Return the [X, Y] coordinate for the center point of the cell that contains the specified text.  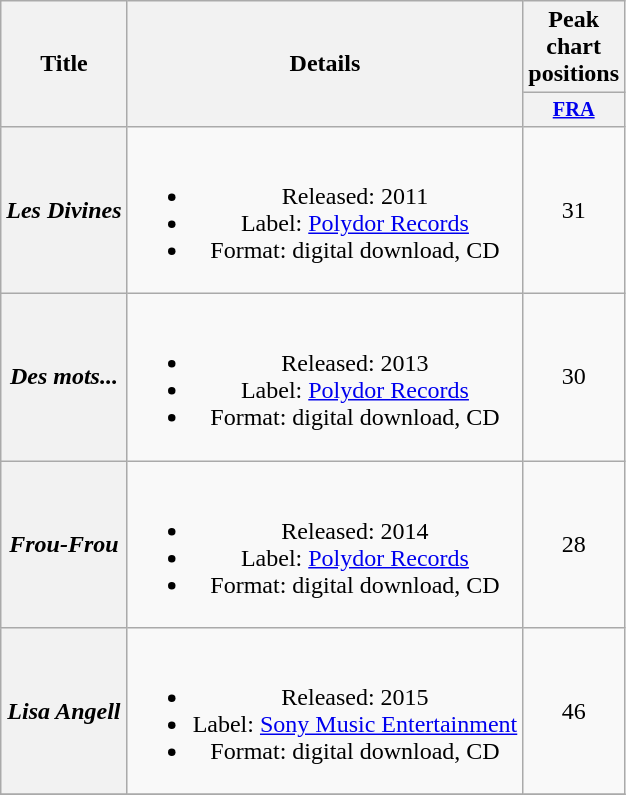
30 [574, 378]
Frou-Frou [64, 544]
Details [325, 64]
Lisa Angell [64, 712]
Released: 2014Label: Polydor RecordsFormat: digital download, CD [325, 544]
Released: 2011Label: Polydor RecordsFormat: digital download, CD [325, 210]
FRA [574, 110]
Les Divines [64, 210]
Released: 2015Label: Sony Music EntertainmentFormat: digital download, CD [325, 712]
46 [574, 712]
Peak chart positions [574, 47]
Des mots... [64, 378]
Title [64, 64]
Released: 2013Label: Polydor RecordsFormat: digital download, CD [325, 378]
28 [574, 544]
31 [574, 210]
